Find where the given text appears and provide that cell's center as (x, y) coordinate. 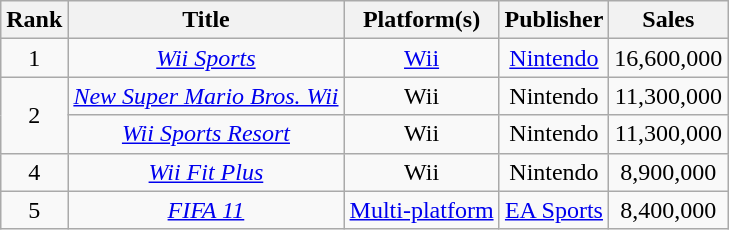
5 (34, 210)
Wii Sports Resort (206, 134)
Multi-platform (422, 210)
Wii Sports (206, 58)
Rank (34, 20)
4 (34, 172)
8,900,000 (668, 172)
1 (34, 58)
Publisher (554, 20)
New Super Mario Bros. Wii (206, 96)
EA Sports (554, 210)
Sales (668, 20)
Platform(s) (422, 20)
8,400,000 (668, 210)
FIFA 11 (206, 210)
Wii Fit Plus (206, 172)
Title (206, 20)
2 (34, 115)
16,600,000 (668, 58)
